For the text-containing cell, return its midpoint in (X, Y) coordinate format. 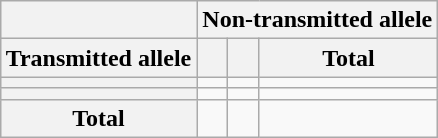
Transmitted allele (98, 58)
Non-transmitted allele (318, 20)
